Return [X, Y] of the center of cell containing provided text 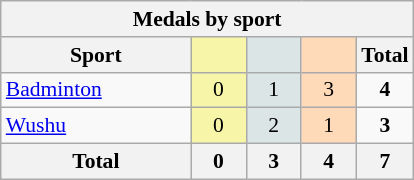
Sport [96, 55]
7 [384, 162]
Medals by sport [208, 19]
Badminton [96, 90]
2 [274, 126]
Wushu [96, 126]
